Scan for the cell matching the given text and deliver its (X, Y) coordinate at center. 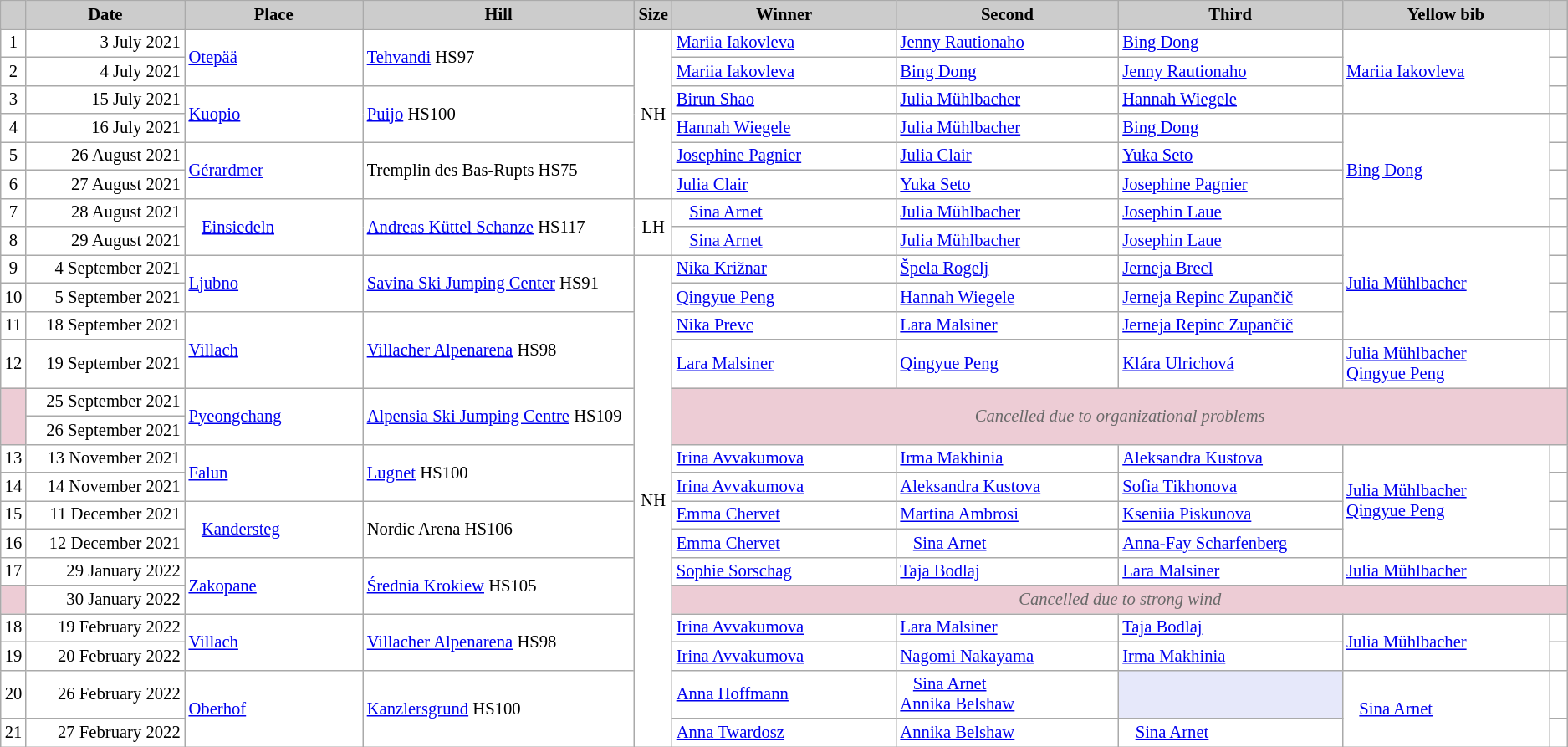
5 September 2021 (105, 297)
13 (13, 458)
Sophie Sorschag (784, 571)
18 (13, 627)
14 (13, 486)
Andreas Küttel Schanze HS117 (498, 227)
Kuopio (274, 114)
Tehvandi HS97 (498, 57)
Tremplin des Bas-Rupts HS75 (498, 170)
Alpensia Ski Jumping Centre HS109 (498, 416)
Annika Belshaw (1007, 732)
Hill (498, 14)
Ljubno (274, 283)
13 November 2021 (105, 458)
Kseniia Piskunova (1230, 514)
4 (13, 128)
Second (1007, 14)
Špela Rogelj (1007, 269)
Third (1230, 14)
11 December 2021 (105, 514)
Pyeongchang (274, 416)
5 (13, 156)
Date (105, 14)
Falun (274, 473)
Martina Ambrosi (1007, 514)
19 February 2022 (105, 627)
Winner (784, 14)
17 (13, 571)
19 (13, 656)
27 February 2022 (105, 732)
26 September 2021 (105, 430)
Yellow bib (1446, 14)
Lugnet HS100 (498, 473)
21 (13, 732)
Size (654, 14)
2 (13, 71)
26 February 2022 (105, 694)
12 December 2021 (105, 543)
Nagomi Nakayama (1007, 656)
Sofia Tikhonova (1230, 486)
Oberhof (274, 709)
15 July 2021 (105, 100)
19 September 2021 (105, 364)
Cancelled due to organizational problems (1121, 416)
18 September 2021 (105, 325)
Gérardmer (274, 170)
Birun Shao (784, 100)
7 (13, 212)
Klára Ulrichová (1230, 364)
25 September 2021 (105, 402)
30 January 2022 (105, 600)
28 August 2021 (105, 212)
Sina Arnet Annika Belshaw (1007, 694)
12 (13, 364)
Zakopane (274, 586)
Kandersteg (274, 529)
29 January 2022 (105, 571)
4 July 2021 (105, 71)
Place (274, 14)
3 (13, 100)
Otepää (274, 57)
27 August 2021 (105, 184)
Savina Ski Jumping Center HS91 (498, 283)
8 (13, 240)
4 September 2021 (105, 269)
11 (13, 325)
26 August 2021 (105, 156)
Nordic Arena HS106 (498, 529)
Cancelled due to strong wind (1121, 600)
Jerneja Brecl (1230, 269)
29 August 2021 (105, 240)
Anna Twardosz (784, 732)
16 (13, 543)
20 (13, 694)
Średnia Krokiew HS105 (498, 586)
1 (13, 43)
Nika Prevc (784, 325)
Nika Križnar (784, 269)
Anna-Fay Scharfenberg (1230, 543)
20 February 2022 (105, 656)
9 (13, 269)
Anna Hoffmann (784, 694)
10 (13, 297)
3 July 2021 (105, 43)
Einsiedeln (274, 227)
15 (13, 514)
6 (13, 184)
LH (654, 227)
Puijo HS100 (498, 114)
Kanzlersgrund HS100 (498, 709)
16 July 2021 (105, 128)
14 November 2021 (105, 486)
